Find where the given text appears and provide that cell's center as [x, y] coordinate. 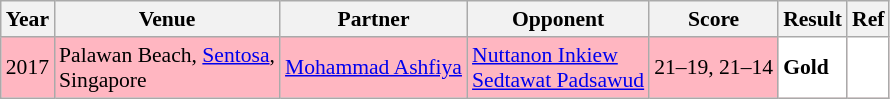
Ref [868, 19]
Nuttanon Inkiew Sedtawat Padsawud [558, 68]
Score [714, 19]
Partner [374, 19]
Year [28, 19]
Result [812, 19]
Mohammad Ashfiya [374, 68]
21–19, 21–14 [714, 68]
2017 [28, 68]
Venue [167, 19]
Palawan Beach, Sentosa, Singapore [167, 68]
Gold [812, 68]
Opponent [558, 19]
